Capture the cell that displays the provided text and extract its [X, Y] central coordinate. 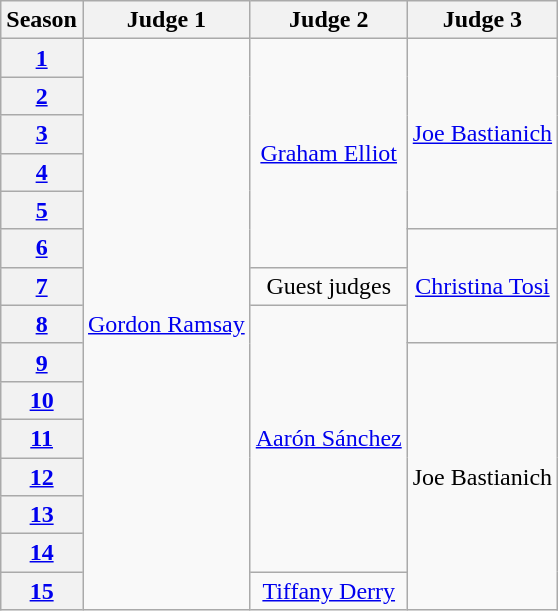
Aarón Sánchez [328, 438]
11 [42, 438]
5 [42, 210]
Tiffany Derry [328, 591]
10 [42, 400]
6 [42, 248]
8 [42, 324]
Gordon Ramsay [166, 324]
2 [42, 96]
7 [42, 286]
9 [42, 362]
3 [42, 134]
Judge 1 [166, 20]
Graham Elliot [328, 153]
4 [42, 172]
Guest judges [328, 286]
Judge 2 [328, 20]
1 [42, 58]
13 [42, 515]
12 [42, 477]
Christina Tosi [482, 286]
Season [42, 20]
Judge 3 [482, 20]
15 [42, 591]
14 [42, 553]
